For the text-containing cell, return its midpoint in [X, Y] coordinate format. 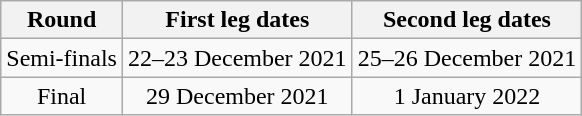
Final [62, 96]
Second leg dates [467, 20]
29 December 2021 [237, 96]
25–26 December 2021 [467, 58]
1 January 2022 [467, 96]
Round [62, 20]
22–23 December 2021 [237, 58]
First leg dates [237, 20]
Semi-finals [62, 58]
